Find where the given text appears and provide that cell's center as (x, y) coordinate. 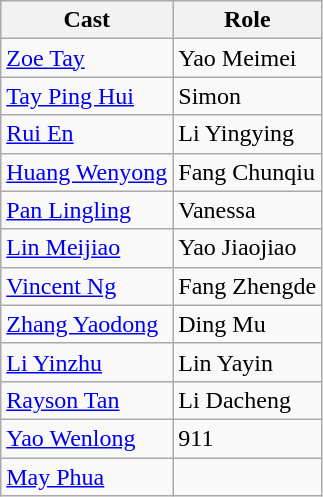
May Phua (87, 477)
Zoe Tay (87, 58)
Pan Lingling (87, 210)
Zhang Yaodong (87, 324)
Ding Mu (248, 324)
Fang Chunqiu (248, 172)
Li Yingying (248, 134)
Vincent Ng (87, 286)
Yao Jiaojiao (248, 248)
Li Dacheng (248, 400)
Lin Yayin (248, 362)
Rayson Tan (87, 400)
Vanessa (248, 210)
Cast (87, 20)
Yao Wenlong (87, 438)
Tay Ping Hui (87, 96)
Huang Wenyong (87, 172)
Lin Meijiao (87, 248)
911 (248, 438)
Role (248, 20)
Simon (248, 96)
Fang Zhengde (248, 286)
Li Yinzhu (87, 362)
Yao Meimei (248, 58)
Rui En (87, 134)
